Output the (X, Y) coordinate of the center of the cell containing the given text.  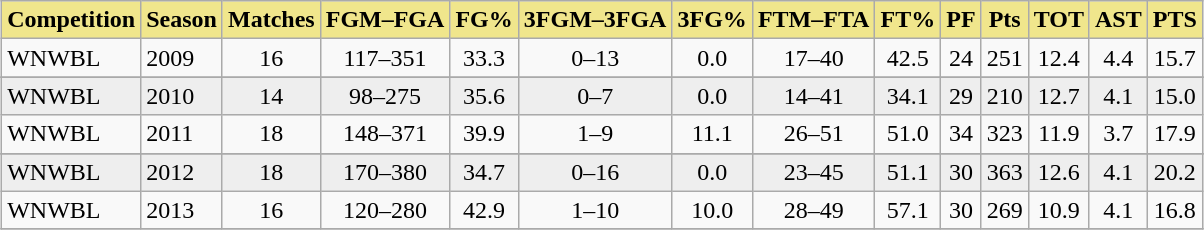
26–51 (814, 134)
14 (271, 96)
2012 (182, 172)
42.5 (908, 58)
117–351 (385, 58)
14–41 (814, 96)
FGM–FGA (385, 20)
AST (1118, 20)
0–7 (595, 96)
12.4 (1058, 58)
10.9 (1058, 210)
2011 (182, 134)
3.7 (1118, 134)
Season (182, 20)
16.8 (1174, 210)
148–371 (385, 134)
TOT (1058, 20)
10.0 (712, 210)
34.1 (908, 96)
17–40 (814, 58)
FT% (908, 20)
363 (1004, 172)
269 (1004, 210)
120–280 (385, 210)
1–9 (595, 134)
42.9 (484, 210)
12.6 (1058, 172)
Matches (271, 20)
11.9 (1058, 134)
210 (1004, 96)
28–49 (814, 210)
98–275 (385, 96)
35.6 (484, 96)
29 (961, 96)
3FG% (712, 20)
PTS (1174, 20)
34 (961, 134)
1–10 (595, 210)
57.1 (908, 210)
24 (961, 58)
34.7 (484, 172)
323 (1004, 134)
11.1 (712, 134)
51.1 (908, 172)
4.4 (1118, 58)
51.0 (908, 134)
3FGM–3FGA (595, 20)
251 (1004, 58)
0–16 (595, 172)
2013 (182, 210)
33.3 (484, 58)
23–45 (814, 172)
2009 (182, 58)
FTM–FTA (814, 20)
20.2 (1174, 172)
170–380 (385, 172)
PF (961, 20)
12.7 (1058, 96)
Competition (72, 20)
Pts (1004, 20)
39.9 (484, 134)
2010 (182, 96)
15.0 (1174, 96)
0–13 (595, 58)
FG% (484, 20)
17.9 (1174, 134)
15.7 (1174, 58)
